Capture the cell that displays the provided text and extract its (x, y) central coordinate. 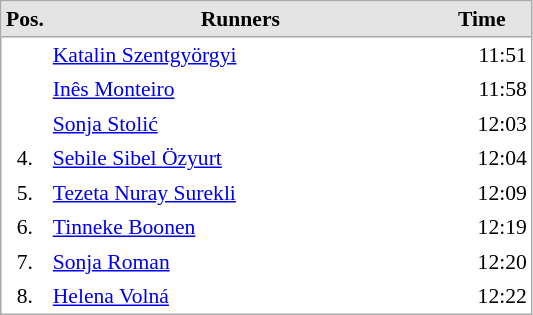
Pos. (26, 20)
Helena Volná (240, 296)
12:22 (482, 296)
Sebile Sibel Özyurt (240, 158)
Sonja Roman (240, 261)
11:58 (482, 89)
11:51 (482, 55)
12:03 (482, 123)
Time (482, 20)
6. (26, 227)
7. (26, 261)
Katalin Szentgyörgyi (240, 55)
12:04 (482, 158)
4. (26, 158)
8. (26, 296)
5. (26, 193)
12:09 (482, 193)
Inês Monteiro (240, 89)
12:20 (482, 261)
Tinneke Boonen (240, 227)
Sonja Stolić (240, 123)
12:19 (482, 227)
Tezeta Nuray Surekli (240, 193)
Runners (240, 20)
